Provide the [x, y] coordinate of the cell's center where the given text is located.  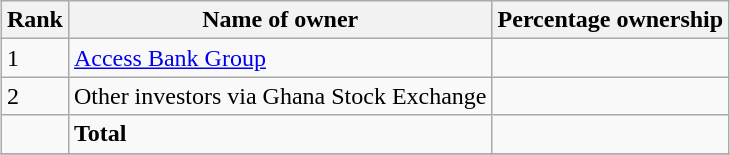
Percentage ownership [610, 20]
Access Bank Group [280, 58]
2 [34, 96]
Total [280, 134]
Rank [34, 20]
Other investors via Ghana Stock Exchange [280, 96]
Name of owner [280, 20]
1 [34, 58]
